Scan for the cell matching the given text and deliver its [X, Y] coordinate at center. 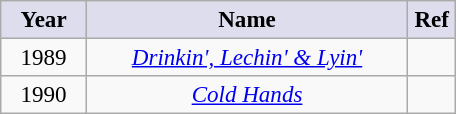
Drinkin', Lechin' & Lyin' [246, 57]
Cold Hands [246, 95]
Year [44, 20]
1989 [44, 57]
1990 [44, 95]
Ref [432, 20]
Name [246, 20]
